Detect which cell encompasses the target text, then output its (x, y) center coordinate. 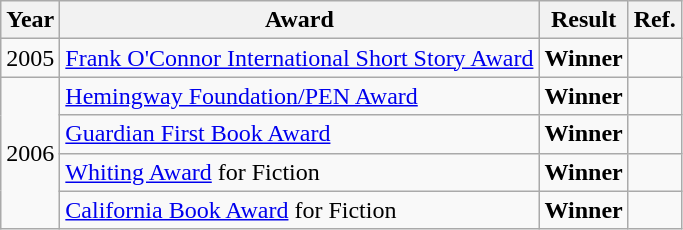
Award (300, 20)
Whiting Award for Fiction (300, 172)
Guardian First Book Award (300, 134)
Ref. (654, 20)
Frank O'Connor International Short Story Award (300, 58)
Year (30, 20)
2005 (30, 58)
Hemingway Foundation/PEN Award (300, 96)
Result (584, 20)
California Book Award for Fiction (300, 210)
2006 (30, 153)
